For the text-containing cell, return its midpoint in [X, Y] coordinate format. 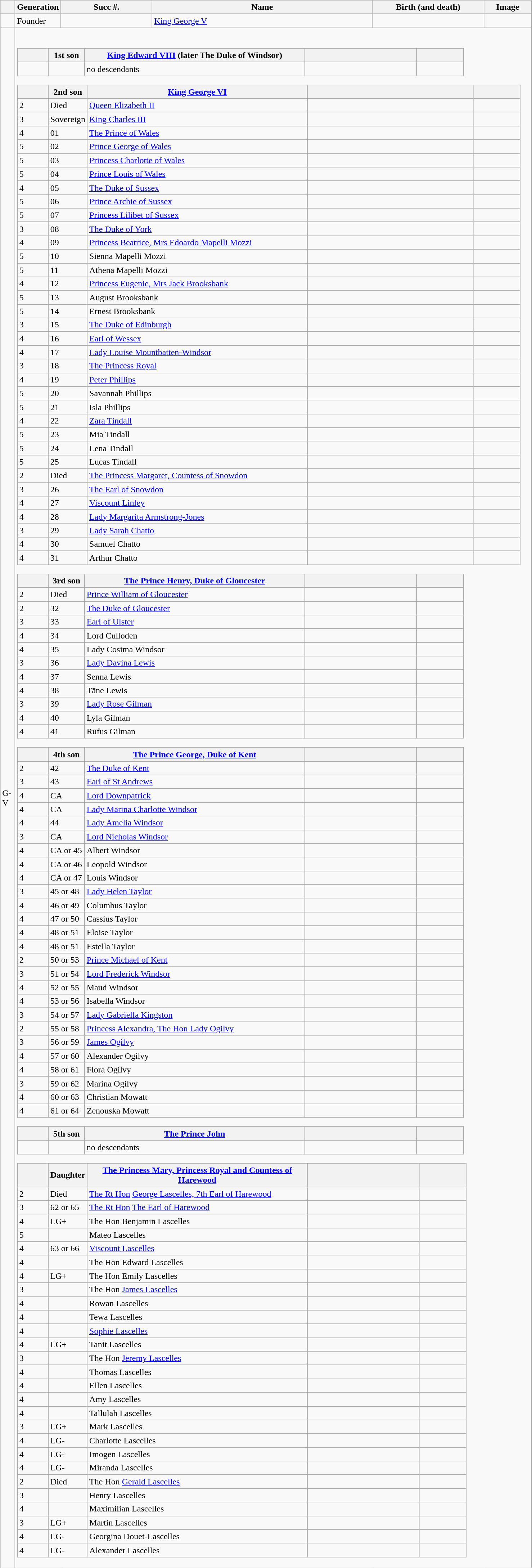
The Rt Hon George Lascelles, 7th Earl of Harewood [197, 1194]
01 [68, 133]
The Hon Gerald Lascelles [197, 1482]
Lady Cosima Windsor [194, 649]
CA or 47 [66, 878]
62 or 65 [68, 1208]
34 [66, 636]
Lucas Tindall [197, 462]
10 [68, 256]
The Prince of Wales [197, 133]
Princess Lilibet of Sussex [197, 215]
Lady Davina Lewis [194, 663]
The Earl of Snowdon [197, 489]
King George VI [197, 92]
Tewa Lascelles [197, 1317]
51 or 54 [66, 974]
The Princess Mary, Princess Royal and Countess of Harewood [197, 1175]
The Rt Hon The Earl of Harewood [197, 1208]
20 [68, 393]
Daughter [68, 1175]
40 [66, 718]
04 [68, 174]
Henry Lascelles [197, 1495]
52 or 55 [66, 987]
11 [68, 270]
Cassius Taylor [194, 919]
The Duke of Sussex [197, 188]
The Prince George, Duke of Kent [194, 754]
Athena Mapelli Mozzi [197, 270]
14 [68, 311]
Eloise Taylor [194, 933]
28 [68, 517]
30 [68, 544]
Alexander Lascelles [197, 1550]
29 [68, 530]
Ellen Lascelles [197, 1385]
Lady Sarah Chatto [197, 530]
Prince William of Gloucester [194, 595]
James Ogilvy [194, 1042]
The Hon Edward Lascelles [197, 1262]
Leopold Windsor [194, 864]
Succ #. [107, 7]
Sophie Lascelles [197, 1331]
Flora Ogilvy [194, 1070]
3rd son [66, 581]
59 or 62 [66, 1083]
Earl of St Andrews [194, 782]
Prince Michael of Kent [194, 960]
32 [66, 608]
27 [68, 503]
57 or 60 [66, 1056]
Albert Windsor [194, 850]
17 [68, 352]
Founder [38, 21]
5th son [66, 1134]
King George V [262, 21]
Princess Alexandra, The Hon Lady Ogilvy [194, 1029]
46 or 49 [66, 905]
60 or 63 [66, 1097]
Charlotte Lascelles [197, 1441]
Earl of Ulster [194, 622]
The Hon Emily Lascelles [197, 1276]
Peter Phillips [197, 380]
Senna Lewis [194, 677]
Samuel Chatto [197, 544]
Princess Charlotte of Wales [197, 160]
53 or 56 [66, 1001]
CA or 46 [66, 864]
Lena Tindall [197, 448]
The Duke of Gloucester [194, 608]
Rufus Gilman [194, 731]
Lady Marina Charlotte Windsor [194, 809]
Marina Ogilvy [194, 1083]
36 [66, 663]
Rowan Lascelles [197, 1303]
Zenouska Mowatt [194, 1111]
Sienna Mapelli Mozzi [197, 256]
Amy Lascelles [197, 1399]
50 or 53 [66, 960]
Alexander Ogilvy [194, 1056]
Isla Phillips [197, 407]
Image [508, 7]
The Princess Royal [197, 366]
Viscount Lascelles [197, 1249]
47 or 50 [66, 919]
54 or 57 [66, 1015]
25 [68, 462]
Lady Gabriella Kingston [194, 1015]
Lord Downpatrick [194, 796]
Earl of Wessex [197, 339]
Lady Margarita Armstrong-Jones [197, 517]
13 [68, 297]
The Hon Jeremy Lascelles [197, 1358]
07 [68, 215]
55 or 58 [66, 1029]
Thomas Lascelles [197, 1372]
02 [68, 147]
22 [68, 421]
The Prince John [194, 1134]
31 [68, 558]
05 [68, 188]
Prince Louis of Wales [197, 174]
45 or 48 [66, 891]
Christian Mowatt [194, 1097]
42 [66, 768]
Maximilian Lascelles [197, 1509]
King Edward VIII (later The Duke of Windsor) [194, 55]
61 or 64 [66, 1111]
Sovereign [68, 119]
Zara Tindall [197, 421]
21 [68, 407]
63 or 66 [68, 1249]
Lord Nicholas Windsor [194, 837]
Tanit Lascelles [197, 1344]
Savannah Phillips [197, 393]
August Brooksbank [197, 297]
33 [66, 622]
43 [66, 782]
19 [68, 380]
The Hon James Lascelles [197, 1290]
24 [68, 448]
Viscount Linley [197, 503]
Mia Tindall [197, 434]
Lady Rose Gilman [194, 704]
Mateo Lascelles [197, 1235]
39 [66, 704]
The Duke of Edinburgh [197, 325]
Tāne Lewis [194, 690]
4th son [66, 754]
Imogen Lascelles [197, 1454]
18 [68, 366]
23 [68, 434]
Georgina Douet-Lascelles [197, 1536]
Lord Frederick Windsor [194, 974]
Maud Windsor [194, 987]
Arthur Chatto [197, 558]
Isabella Windsor [194, 1001]
Lady Louise Mountbatten-Windsor [197, 352]
38 [66, 690]
The Princess Margaret, Countess of Snowdon [197, 476]
1st son [66, 55]
The Duke of York [197, 229]
Queen Elizabeth II [197, 106]
03 [68, 160]
44 [66, 823]
2nd son [68, 92]
Mark Lascelles [197, 1427]
Tallulah Lascelles [197, 1413]
Louis Windsor [194, 878]
King Charles III [197, 119]
Name [262, 7]
35 [66, 649]
CA or 45 [66, 850]
Lord Culloden [194, 636]
56 or 59 [66, 1042]
Generation [38, 7]
Birth (and death) [428, 7]
06 [68, 201]
The Duke of Kent [194, 768]
Columbus Taylor [194, 905]
Ernest Brooksbank [197, 311]
08 [68, 229]
Lyla Gilman [194, 718]
37 [66, 677]
Estella Taylor [194, 946]
15 [68, 325]
58 or 61 [66, 1070]
The Hon Benjamin Lascelles [197, 1221]
Miranda Lascelles [197, 1468]
Princess Eugenie, Mrs Jack Brooksbank [197, 284]
12 [68, 284]
16 [68, 339]
09 [68, 242]
Princess Beatrice, Mrs Edoardo Mapelli Mozzi [197, 242]
Lady Amelia Windsor [194, 823]
Prince George of Wales [197, 147]
41 [66, 731]
G-V [8, 798]
Prince Archie of Sussex [197, 201]
Martin Lascelles [197, 1523]
Lady Helen Taylor [194, 891]
26 [68, 489]
The Prince Henry, Duke of Gloucester [194, 581]
